Detect which cell encompasses the target text, then output its [X, Y] center coordinate. 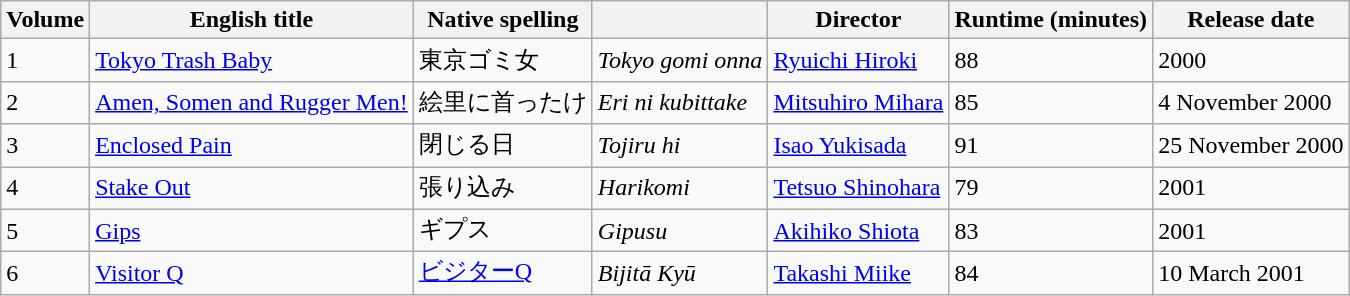
閉じる日 [502, 146]
2000 [1251, 60]
Native spelling [502, 20]
Akihiko Shiota [858, 230]
4 November 2000 [1251, 102]
Bijitā Kyū [680, 274]
Volume [46, 20]
Tokyo Trash Baby [252, 60]
Eri ni kubittake [680, 102]
Release date [1251, 20]
Tojiru hi [680, 146]
Gips [252, 230]
Director [858, 20]
Tetsuo Shinohara [858, 188]
1 [46, 60]
4 [46, 188]
85 [1051, 102]
Stake Out [252, 188]
Enclosed Pain [252, 146]
Runtime (minutes) [1051, 20]
絵里に首ったけ [502, 102]
Tokyo gomi onna [680, 60]
Harikomi [680, 188]
5 [46, 230]
Takashi Miike [858, 274]
84 [1051, 274]
88 [1051, 60]
ギプス [502, 230]
Mitsuhiro Mihara [858, 102]
83 [1051, 230]
2 [46, 102]
25 November 2000 [1251, 146]
Visitor Q [252, 274]
10 March 2001 [1251, 274]
Isao Yukisada [858, 146]
6 [46, 274]
Gipusu [680, 230]
English title [252, 20]
79 [1051, 188]
張り込み [502, 188]
ビジターQ [502, 274]
東京ゴミ女 [502, 60]
Ryuichi Hiroki [858, 60]
91 [1051, 146]
3 [46, 146]
Amen, Somen and Rugger Men! [252, 102]
